Pinpoint the cell where the given text exists, returning its [x, y] midpoint coordinate. 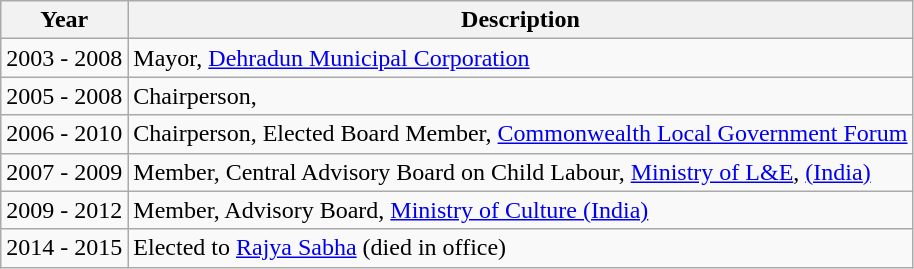
2009 - 2012 [64, 210]
Member, Advisory Board, Ministry of Culture (India) [520, 210]
Member, Central Advisory Board on Child Labour, Ministry of L&E, (India) [520, 172]
Description [520, 20]
2005 - 2008 [64, 96]
Chairperson, [520, 96]
Year [64, 20]
2014 - 2015 [64, 248]
2003 - 2008 [64, 58]
2006 - 2010 [64, 134]
2007 - 2009 [64, 172]
Elected to Rajya Sabha (died in office) [520, 248]
Mayor, Dehradun Municipal Corporation [520, 58]
Chairperson, Elected Board Member, Commonwealth Local Government Forum [520, 134]
